Output the [x, y] coordinate of the center of the cell containing the given text.  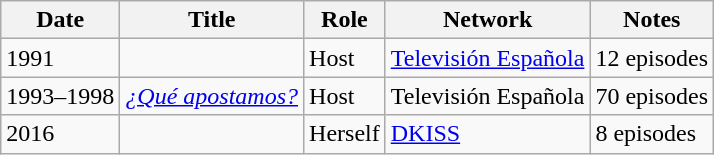
Date [60, 20]
Notes [652, 20]
Role [345, 20]
70 episodes [652, 96]
Title [212, 20]
1991 [60, 58]
¿Qué apostamos? [212, 96]
12 episodes [652, 58]
8 episodes [652, 134]
DKISS [488, 134]
2016 [60, 134]
Network [488, 20]
1993–1998 [60, 96]
Herself [345, 134]
